Scan for the cell matching the given text and deliver its (x, y) coordinate at center. 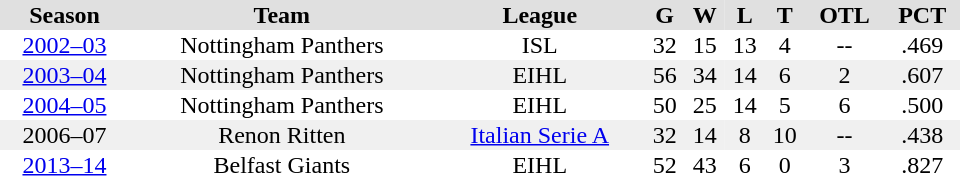
2006–07 (64, 135)
Italian Serie A (540, 135)
8 (745, 135)
Team (282, 15)
56 (665, 75)
.438 (922, 135)
OTL (845, 15)
Renon Ritten (282, 135)
4 (785, 45)
W (705, 15)
13 (745, 45)
2003–04 (64, 75)
Season (64, 15)
34 (705, 75)
ISL (540, 45)
.607 (922, 75)
10 (785, 135)
G (665, 15)
2002–03 (64, 45)
15 (705, 45)
25 (705, 105)
PCT (922, 15)
League (540, 15)
L (745, 15)
2004–05 (64, 105)
50 (665, 105)
2 (845, 75)
.469 (922, 45)
T (785, 15)
.500 (922, 105)
5 (785, 105)
